For the text-containing cell, return its midpoint in [X, Y] coordinate format. 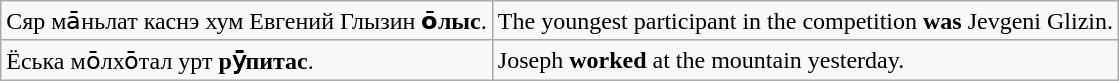
Сяр ма̄ньлат каснэ хум Евгений Глызин о̄лыс. [247, 21]
The youngest participant in the competition was Jevgeni Glizin. [805, 21]
Joseph worked at the mountain yesterday. [805, 60]
Ёська мо̄лхо̄тал урт рӯпитас. [247, 60]
